Pinpoint the cell where the given text exists, returning its [x, y] midpoint coordinate. 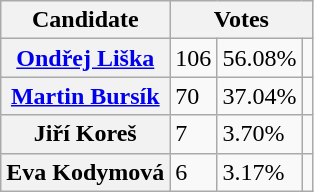
Ondřej Liška [86, 58]
3.70% [260, 134]
Jiří Koreš [86, 134]
6 [194, 172]
106 [194, 58]
37.04% [260, 96]
7 [194, 134]
3.17% [260, 172]
70 [194, 96]
Candidate [86, 20]
Eva Kodymová [86, 172]
Votes [242, 20]
56.08% [260, 58]
Martin Bursík [86, 96]
